Return [x, y] of the center of cell containing provided text 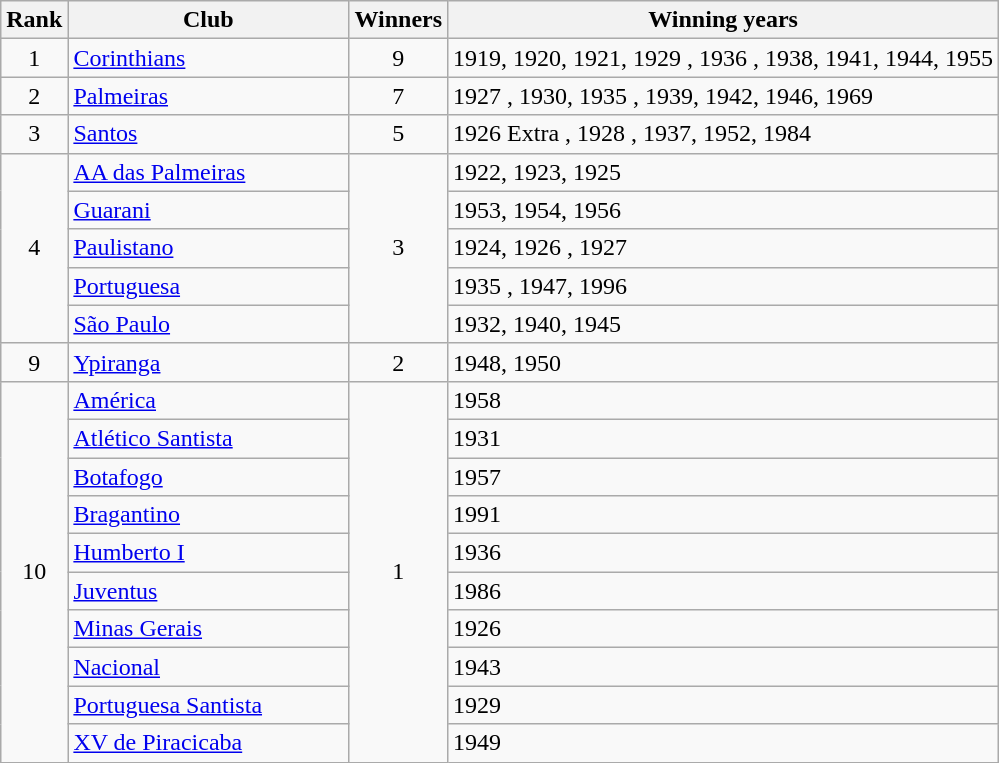
10 [34, 572]
Winners [398, 20]
Santos [208, 134]
1957 [724, 477]
Botafogo [208, 477]
Paulistano [208, 248]
1926 [724, 629]
XV de Piracicaba [208, 743]
América [208, 400]
1931 [724, 438]
1935 , 1947, 1996 [724, 286]
1986 [724, 591]
Humberto I [208, 553]
1929 [724, 705]
Palmeiras [208, 96]
1924, 1926 , 1927 [724, 248]
Minas Gerais [208, 629]
1932, 1940, 1945 [724, 324]
Rank [34, 20]
Bragantino [208, 515]
Portuguesa [208, 286]
Portuguesa Santista [208, 705]
1953, 1954, 1956 [724, 210]
7 [398, 96]
São Paulo [208, 324]
5 [398, 134]
4 [34, 248]
1919, 1920, 1921, 1929 , 1936 , 1938, 1941, 1944, 1955 [724, 58]
1991 [724, 515]
1943 [724, 667]
Ypiranga [208, 362]
1949 [724, 743]
Club [208, 20]
1936 [724, 553]
Corinthians [208, 58]
Guarani [208, 210]
1922, 1923, 1925 [724, 172]
1948, 1950 [724, 362]
1958 [724, 400]
AA das Palmeiras [208, 172]
1927 , 1930, 1935 , 1939, 1942, 1946, 1969 [724, 96]
1926 Extra , 1928 , 1937, 1952, 1984 [724, 134]
Winning years [724, 20]
Atlético Santista [208, 438]
Nacional [208, 667]
Juventus [208, 591]
